Output the (x, y) coordinate of the center of the cell containing the given text.  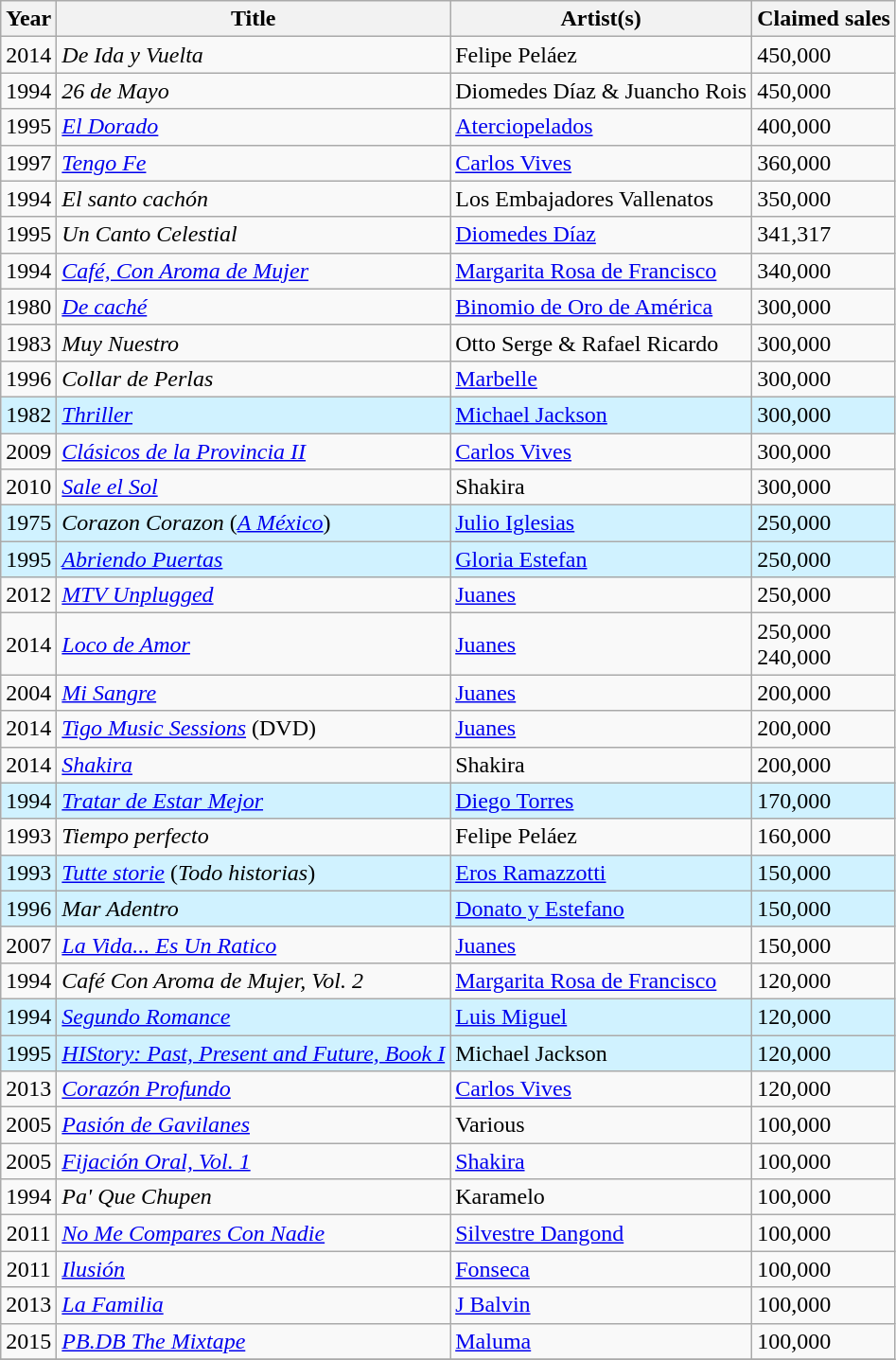
El santo cachón (254, 199)
Mi Sangre (254, 693)
Karamelo (602, 1197)
Clásicos de la Provincia II (254, 451)
Corazón Profundo (254, 1089)
HIStory: Past, Present and Future, Book I (254, 1053)
350,000 (824, 199)
Artist(s) (602, 19)
Eros Ramazzotti (602, 873)
Tengo Fe (254, 163)
La Familia (254, 1305)
Silvestre Dangond (602, 1233)
250,000240,000 (824, 644)
341,317 (824, 235)
Sale el Sol (254, 487)
Tiempo perfecto (254, 837)
1997 (28, 163)
Café Con Aroma de Mujer, Vol. 2 (254, 980)
MTV Unplugged (254, 595)
Aterciopelados (602, 127)
1980 (28, 307)
Fonseca (602, 1269)
Thriller (254, 415)
Marbelle (602, 379)
Fijación Oral, Vol. 1 (254, 1161)
2009 (28, 451)
Diomedes Díaz (602, 235)
1975 (28, 523)
340,000 (824, 271)
Diego Torres (602, 801)
Diomedes Díaz & Juancho Rois (602, 91)
Un Canto Celestial (254, 235)
Year (28, 19)
Abriendo Puertas (254, 559)
2015 (28, 1341)
Luis Miguel (602, 1016)
De Ida y Vuelta (254, 55)
Julio Iglesias (602, 523)
400,000 (824, 127)
Corazon Corazon (A México) (254, 523)
Café, Con Aroma de Mujer (254, 271)
360,000 (824, 163)
El Dorado (254, 127)
Otto Serge & Rafael Ricardo (602, 343)
Maluma (602, 1341)
2007 (28, 945)
Collar de Perlas (254, 379)
Tigo Music Sessions (DVD) (254, 729)
Gloria Estefan (602, 559)
170,000 (824, 801)
Ilusión (254, 1269)
Pasión de Gavilanes (254, 1125)
2004 (28, 693)
Muy Nuestro (254, 343)
Binomio de Oro de América (602, 307)
Various (602, 1125)
160,000 (824, 837)
La Vida... Es Un Ratico (254, 945)
Pa' Que Chupen (254, 1197)
1982 (28, 415)
PB.DB The Mixtape (254, 1341)
Tutte storie (Todo historias) (254, 873)
2012 (28, 595)
1983 (28, 343)
Tratar de Estar Mejor (254, 801)
Los Embajadores Vallenatos (602, 199)
J Balvin (602, 1305)
Title (254, 19)
2010 (28, 487)
De caché (254, 307)
Loco de Amor (254, 644)
Claimed sales (824, 19)
Mar Adentro (254, 909)
No Me Compares Con Nadie (254, 1233)
Segundo Romance (254, 1016)
26 de Mayo (254, 91)
Donato y Estefano (602, 909)
